Locate the cell with the specified text and output its (x, y) center coordinate. 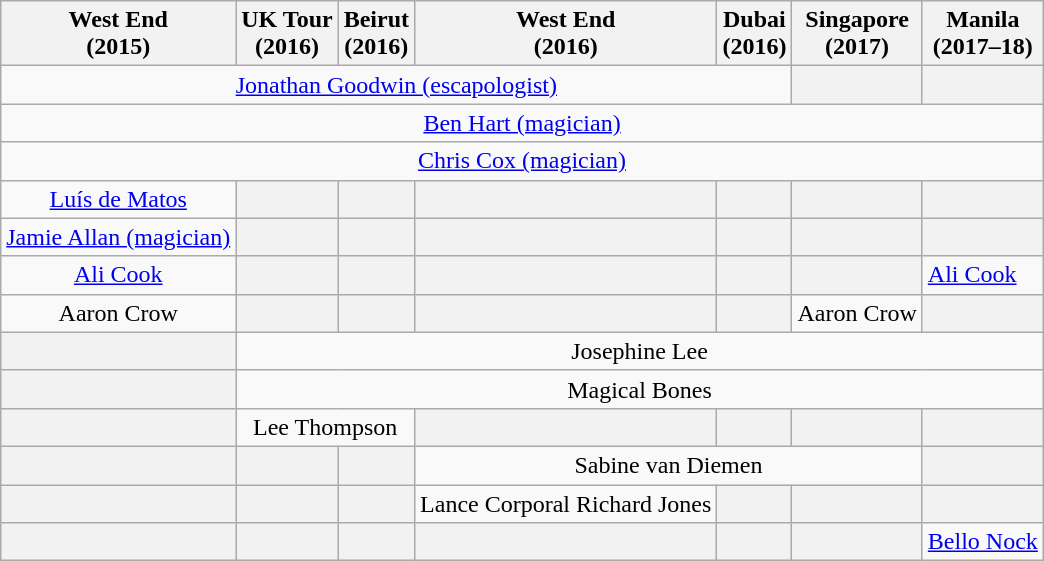
Ben Hart (magician) (522, 123)
Jamie Allan (magician) (118, 237)
Beirut(2016) (376, 34)
Sabine van Diemen (669, 465)
Lee Thompson (326, 427)
Manila(2017–18) (982, 34)
Bello Nock (982, 542)
Chris Cox (magician) (522, 161)
West End(2016) (566, 34)
Jonathan Goodwin (escapologist) (396, 85)
Lance Corporal Richard Jones (566, 503)
Luís de Matos (118, 199)
Magical Bones (640, 389)
UK Tour(2016) (287, 34)
Josephine Lee (640, 351)
Singapore(2017) (857, 34)
Dubai(2016) (754, 34)
West End(2015) (118, 34)
